Provide the (X, Y) coordinate of the cell's center where the given text is located.  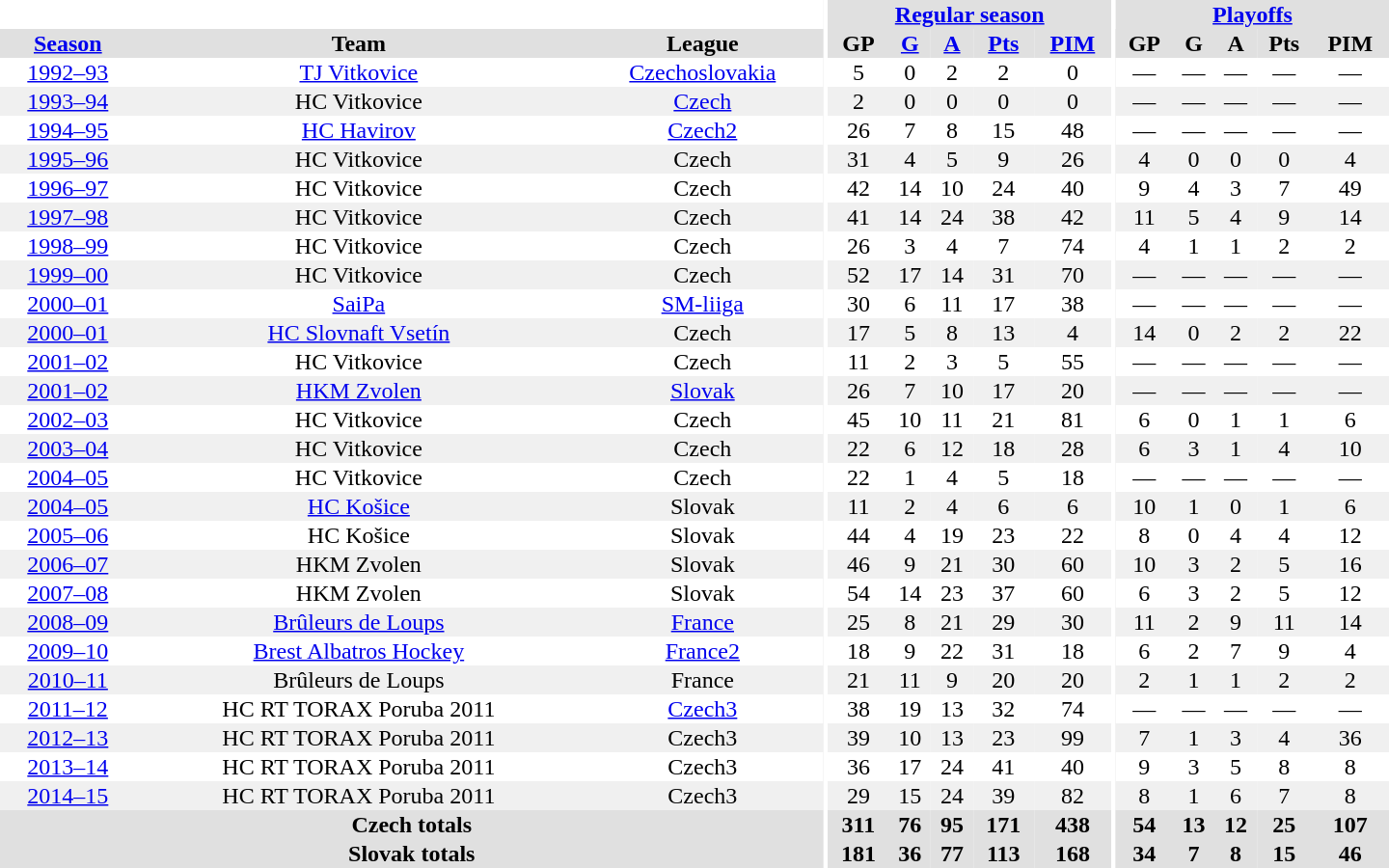
2012–13 (68, 738)
Playoffs (1252, 14)
48 (1073, 130)
2005–06 (68, 535)
Brest Albatros Hockey (359, 651)
113 (1003, 854)
Slovak totals (412, 854)
76 (910, 825)
1993–94 (68, 101)
77 (952, 854)
1992–93 (68, 72)
44 (858, 535)
Czechoslovakia (702, 72)
2010–11 (68, 680)
2006–07 (68, 564)
55 (1073, 362)
52 (858, 275)
Czech2 (702, 130)
2013–14 (68, 767)
45 (858, 420)
49 (1350, 188)
34 (1144, 854)
2008–09 (68, 622)
95 (952, 825)
311 (858, 825)
2009–10 (68, 651)
Czech totals (412, 825)
32 (1003, 709)
1999–00 (68, 275)
1995–96 (68, 159)
1996–97 (68, 188)
TJ Vitkovice (359, 72)
2003–04 (68, 448)
2011–12 (68, 709)
107 (1350, 825)
France2 (702, 651)
82 (1073, 796)
1998–99 (68, 246)
171 (1003, 825)
HC Slovnaft Vsetín (359, 333)
28 (1073, 448)
1994–95 (68, 130)
League (702, 43)
SaiPa (359, 304)
81 (1073, 420)
16 (1350, 564)
2007–08 (68, 593)
70 (1073, 275)
Regular season (969, 14)
HC Havirov (359, 130)
99 (1073, 738)
181 (858, 854)
438 (1073, 825)
1997–98 (68, 217)
Season (68, 43)
SM-liiga (702, 304)
37 (1003, 593)
2014–15 (68, 796)
Team (359, 43)
2002–03 (68, 420)
168 (1073, 854)
